Extract the (X, Y) coordinate from the center of the cell holding the provided text.  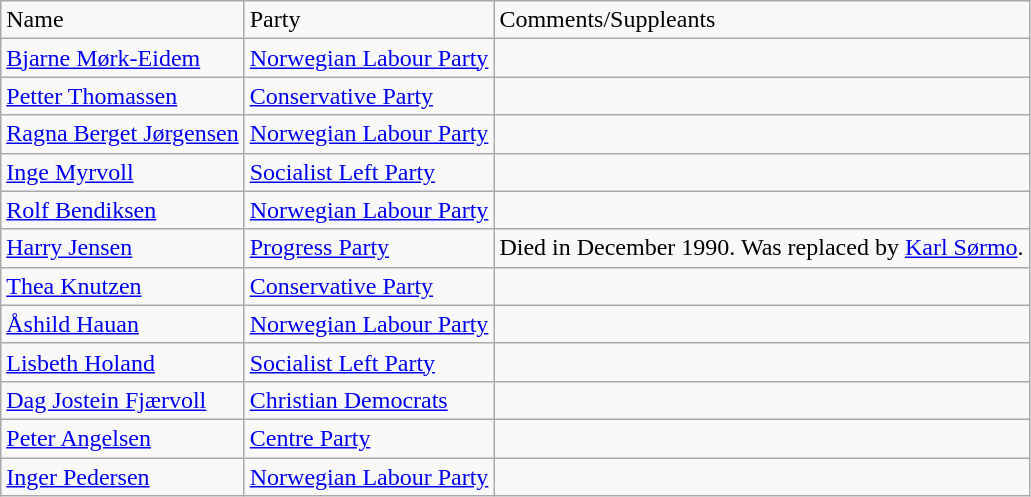
Party (369, 20)
Petter Thomassen (122, 96)
Died in December 1990. Was replaced by Karl Sørmo. (762, 248)
Thea Knutzen (122, 286)
Harry Jensen (122, 248)
Peter Angelsen (122, 438)
Centre Party (369, 438)
Lisbeth Holand (122, 362)
Åshild Hauan (122, 324)
Name (122, 20)
Progress Party (369, 248)
Dag Jostein Fjærvoll (122, 400)
Bjarne Mørk-Eidem (122, 58)
Inge Myrvoll (122, 172)
Comments/Suppleants (762, 20)
Rolf Bendiksen (122, 210)
Ragna Berget Jørgensen (122, 134)
Christian Democrats (369, 400)
Inger Pedersen (122, 477)
